For the text-containing cell, return its midpoint in [X, Y] coordinate format. 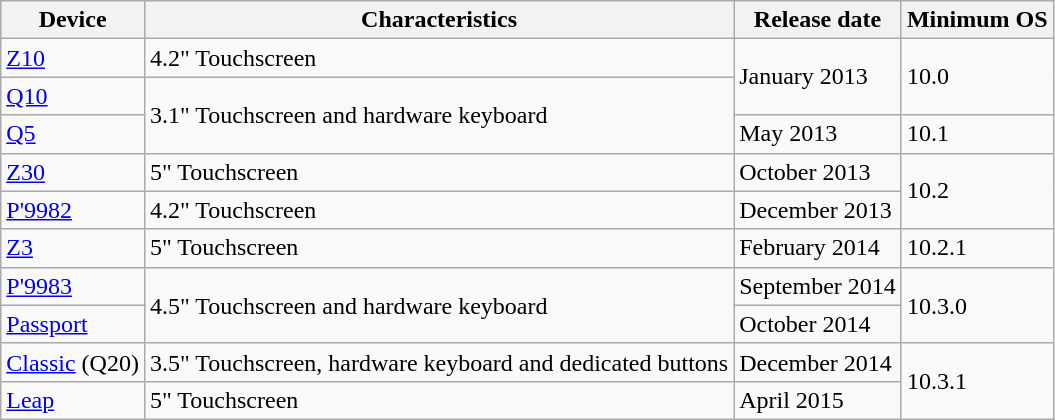
Z3 [73, 248]
Classic (Q20) [73, 362]
Minimum OS [977, 20]
Passport [73, 324]
4.5" Touchscreen and hardware keyboard [438, 305]
10.2.1 [977, 248]
P'9982 [73, 210]
Characteristics [438, 20]
Device [73, 20]
10.1 [977, 134]
Z30 [73, 172]
10.2 [977, 191]
Q10 [73, 96]
April 2015 [818, 400]
December 2013 [818, 210]
September 2014 [818, 286]
October 2013 [818, 172]
3.1" Touchscreen and hardware keyboard [438, 115]
Z10 [73, 58]
October 2014 [818, 324]
May 2013 [818, 134]
January 2013 [818, 77]
3.5" Touchscreen, hardware keyboard and dedicated buttons [438, 362]
10.3.0 [977, 305]
Leap [73, 400]
December 2014 [818, 362]
February 2014 [818, 248]
Release date [818, 20]
Q5 [73, 134]
10.3.1 [977, 381]
10.0 [977, 77]
P'9983 [73, 286]
